Locate the cell with the specified text and output its (X, Y) center coordinate. 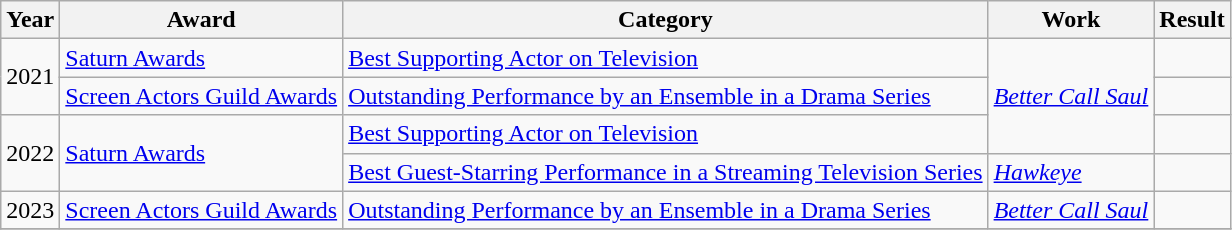
Year (30, 20)
Result (1192, 20)
2022 (30, 153)
Award (202, 20)
2021 (30, 77)
Work (1071, 20)
Hawkeye (1071, 172)
2023 (30, 210)
Best Guest-Starring Performance in a Streaming Television Series (666, 172)
Category (666, 20)
